Scan for the cell matching the given text and deliver its (x, y) coordinate at center. 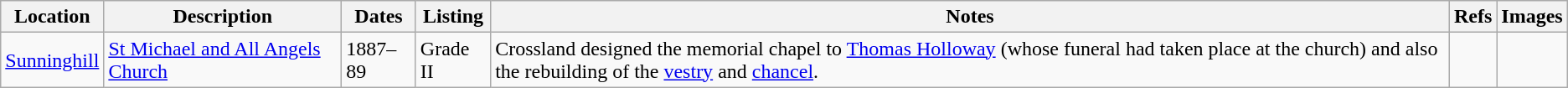
Grade II (452, 60)
1887–89 (379, 60)
Notes (970, 17)
Description (223, 17)
Sunninghill (52, 60)
Refs (1473, 17)
St Michael and All Angels Church (223, 60)
Location (52, 17)
Images (1532, 17)
Dates (379, 17)
Listing (452, 17)
